Capture the cell that displays the provided text and extract its [x, y] central coordinate. 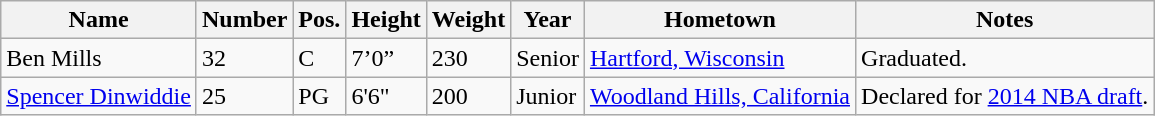
7’0” [386, 58]
200 [468, 96]
Junior [548, 96]
Spencer Dinwiddie [99, 96]
Name [99, 20]
Height [386, 20]
230 [468, 58]
Senior [548, 58]
Declared for 2014 NBA draft. [1005, 96]
PG [320, 96]
32 [244, 58]
Year [548, 20]
Hartford, Wisconsin [720, 58]
Notes [1005, 20]
Pos. [320, 20]
Ben Mills [99, 58]
Woodland Hills, California [720, 96]
C [320, 58]
Hometown [720, 20]
Graduated. [1005, 58]
Weight [468, 20]
Number [244, 20]
6'6" [386, 96]
25 [244, 96]
